Pinpoint the cell where the given text exists, returning its (X, Y) midpoint coordinate. 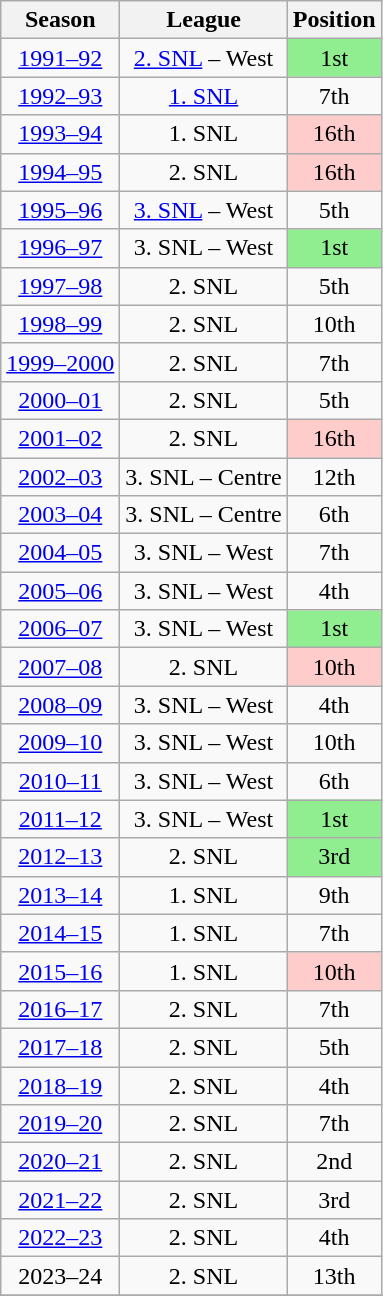
2014–15 (60, 933)
1996–97 (60, 248)
1992–93 (60, 96)
1991–92 (60, 58)
2020–21 (60, 1162)
2023–24 (60, 1276)
2018–19 (60, 1085)
2013–14 (60, 895)
2021–22 (60, 1200)
1994–95 (60, 172)
2006–07 (60, 629)
2003–04 (60, 515)
2000–01 (60, 400)
2. SNL – West (204, 58)
1993–94 (60, 134)
2015–16 (60, 971)
2011–12 (60, 819)
2002–03 (60, 477)
2001–02 (60, 438)
1997–98 (60, 286)
2010–11 (60, 781)
12th (334, 477)
2009–10 (60, 743)
2016–17 (60, 1009)
2nd (334, 1162)
2008–09 (60, 705)
2017–18 (60, 1047)
2012–13 (60, 857)
Season (60, 20)
2022–23 (60, 1238)
League (204, 20)
Position (334, 20)
2007–08 (60, 667)
13th (334, 1276)
2004–05 (60, 553)
1999–2000 (60, 362)
2005–06 (60, 591)
1998–99 (60, 324)
9th (334, 895)
2019–20 (60, 1124)
1995–96 (60, 210)
